For the text-containing cell, return its midpoint in (x, y) coordinate format. 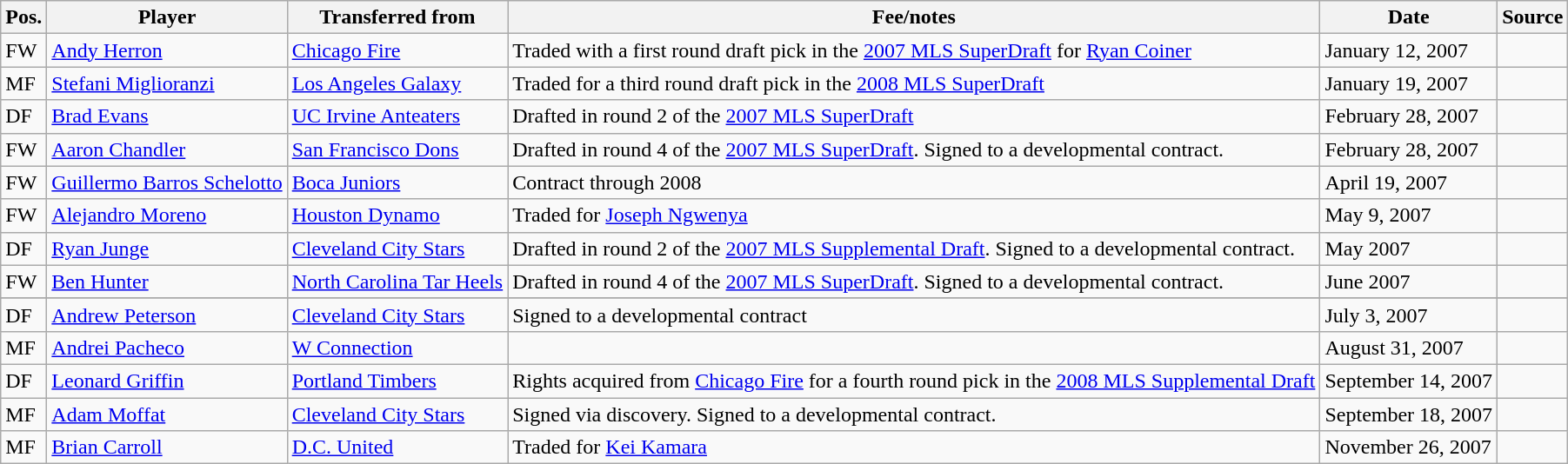
Houston Dynamo (397, 215)
W Connection (397, 348)
July 3, 2007 (1409, 315)
Los Angeles Galaxy (397, 83)
Adam Moffat (167, 414)
August 31, 2007 (1409, 348)
Alejandro Moreno (167, 215)
Ryan Junge (167, 249)
Traded for Joseph Ngwenya (914, 215)
UC Irvine Anteaters (397, 116)
Andy Herron (167, 50)
Drafted in round 2 of the 2007 MLS Supplemental Draft. Signed to a developmental contract. (914, 249)
Chicago Fire (397, 50)
Andrew Peterson (167, 315)
September 14, 2007 (1409, 381)
Brad Evans (167, 116)
Transferred from (397, 17)
Guillermo Barros Schelotto (167, 182)
Signed to a developmental contract (914, 315)
North Carolina Tar Heels (397, 282)
May 9, 2007 (1409, 215)
September 18, 2007 (1409, 414)
Fee/notes (914, 17)
Traded with a first round draft pick in the 2007 MLS SuperDraft for Ryan Coiner (914, 50)
San Francisco Dons (397, 149)
Player (167, 17)
Brian Carroll (167, 447)
Date (1409, 17)
Boca Juniors (397, 182)
Drafted in round 2 of the 2007 MLS SuperDraft (914, 116)
Andrei Pacheco (167, 348)
January 12, 2007 (1409, 50)
Ben Hunter (167, 282)
Aaron Chandler (167, 149)
November 26, 2007 (1409, 447)
Signed via discovery. Signed to a developmental contract. (914, 414)
Leonard Griffin (167, 381)
Traded for a third round draft pick in the 2008 MLS SuperDraft (914, 83)
January 19, 2007 (1409, 83)
June 2007 (1409, 282)
May 2007 (1409, 249)
Source (1532, 17)
D.C. United (397, 447)
Stefani Miglioranzi (167, 83)
April 19, 2007 (1409, 182)
Pos. (24, 17)
Rights acquired from Chicago Fire for a fourth round pick in the 2008 MLS Supplemental Draft (914, 381)
Traded for Kei Kamara (914, 447)
Contract through 2008 (914, 182)
Portland Timbers (397, 381)
